Pinpoint the cell where the given text exists, returning its [x, y] midpoint coordinate. 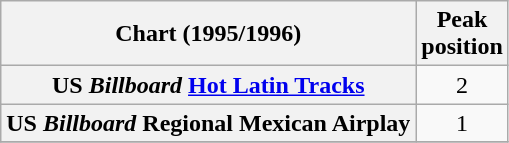
2 [462, 85]
1 [462, 123]
Chart (1995/1996) [208, 34]
US Billboard Hot Latin Tracks [208, 85]
Peakposition [462, 34]
US Billboard Regional Mexican Airplay [208, 123]
